Find where the given text appears and provide that cell's center as (X, Y) coordinate. 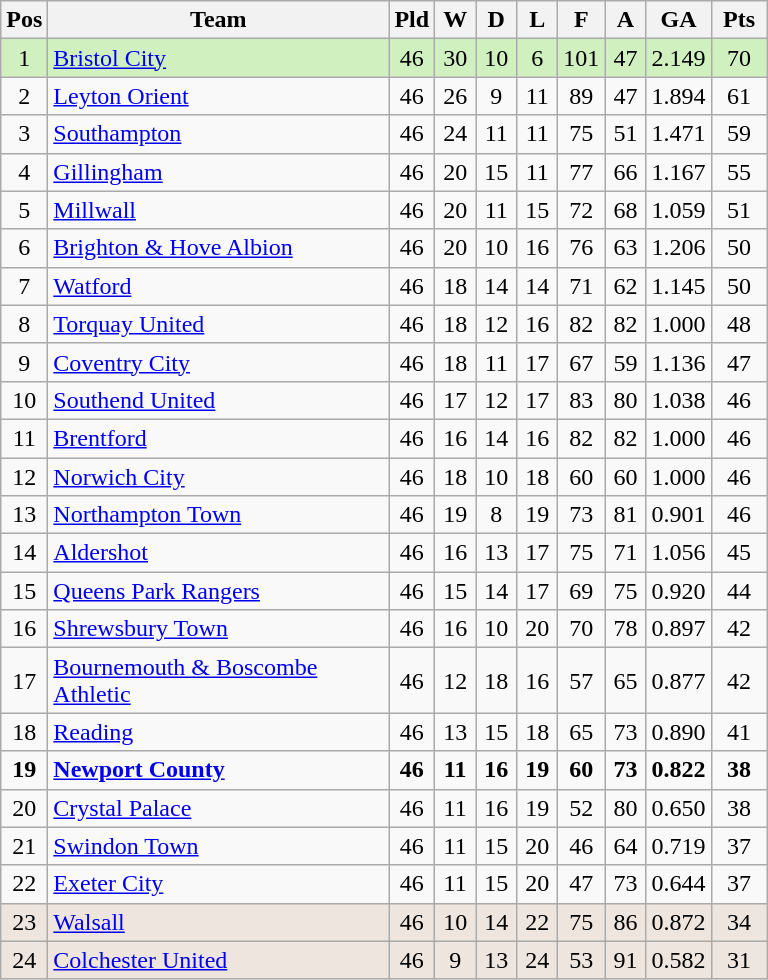
31 (739, 960)
101 (582, 58)
W (456, 20)
0.920 (678, 591)
Norwich City (218, 477)
62 (626, 286)
1.167 (678, 172)
30 (456, 58)
Crystal Palace (218, 808)
Brentford (218, 438)
57 (582, 680)
L (538, 20)
2 (24, 96)
Gillingham (218, 172)
66 (626, 172)
Millwall (218, 210)
Watford (218, 286)
78 (626, 629)
Walsall (218, 922)
72 (582, 210)
1.206 (678, 248)
1.056 (678, 553)
23 (24, 922)
53 (582, 960)
Shrewsbury Town (218, 629)
Colchester United (218, 960)
1.136 (678, 362)
77 (582, 172)
5 (24, 210)
Aldershot (218, 553)
0.582 (678, 960)
44 (739, 591)
61 (739, 96)
GA (678, 20)
D (496, 20)
26 (456, 96)
1 (24, 58)
68 (626, 210)
1.894 (678, 96)
0.890 (678, 732)
Reading (218, 732)
45 (739, 553)
41 (739, 732)
Bristol City (218, 58)
76 (582, 248)
3 (24, 134)
F (582, 20)
Leyton Orient (218, 96)
69 (582, 591)
Southend United (218, 400)
Swindon Town (218, 846)
0.719 (678, 846)
Pos (24, 20)
Torquay United (218, 324)
Southampton (218, 134)
7 (24, 286)
1.038 (678, 400)
Coventry City (218, 362)
0.901 (678, 515)
91 (626, 960)
Northampton Town (218, 515)
0.872 (678, 922)
Brighton & Hove Albion (218, 248)
1.145 (678, 286)
0.897 (678, 629)
83 (582, 400)
63 (626, 248)
A (626, 20)
0.877 (678, 680)
Queens Park Rangers (218, 591)
Newport County (218, 770)
Exeter City (218, 884)
34 (739, 922)
81 (626, 515)
48 (739, 324)
0.822 (678, 770)
67 (582, 362)
4 (24, 172)
21 (24, 846)
1.471 (678, 134)
Pts (739, 20)
Bournemouth & Boscombe Athletic (218, 680)
Pld (412, 20)
0.650 (678, 808)
86 (626, 922)
55 (739, 172)
89 (582, 96)
64 (626, 846)
Team (218, 20)
52 (582, 808)
1.059 (678, 210)
2.149 (678, 58)
0.644 (678, 884)
